Determine the [x, y] coordinate at the center of the cell enclosing the given text.  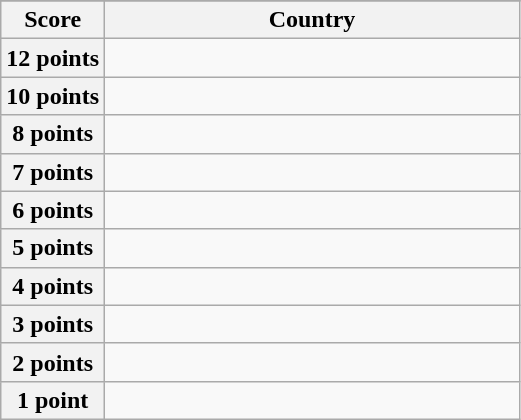
4 points [53, 286]
3 points [53, 324]
12 points [53, 58]
10 points [53, 96]
8 points [53, 134]
2 points [53, 362]
7 points [53, 172]
Country [312, 20]
1 point [53, 400]
6 points [53, 210]
Score [53, 20]
5 points [53, 248]
